Detect which cell encompasses the target text, then output its [x, y] center coordinate. 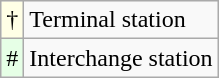
† [12, 20]
Interchange station [121, 58]
# [12, 58]
Terminal station [121, 20]
